From the cell containing the given text, extract its center point as (X, Y) coordinate. 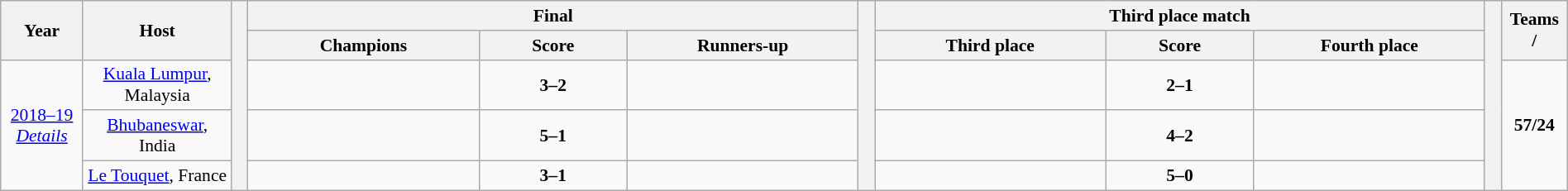
2018–19Details (42, 125)
Champions (364, 45)
3–1 (552, 176)
Fourth place (1370, 45)
Teams / (1534, 30)
Le Touquet, France (157, 176)
Final (553, 16)
Third place match (1180, 16)
Host (157, 30)
5–1 (552, 136)
Runners-up (743, 45)
5–0 (1179, 176)
Third place (991, 45)
Year (42, 30)
Kuala Lumpur, Malaysia (157, 84)
3–2 (552, 84)
57/24 (1534, 125)
2–1 (1179, 84)
Bhubaneswar, India (157, 136)
4–2 (1179, 136)
